Determine the [x, y] coordinate at the center of the cell enclosing the given text.  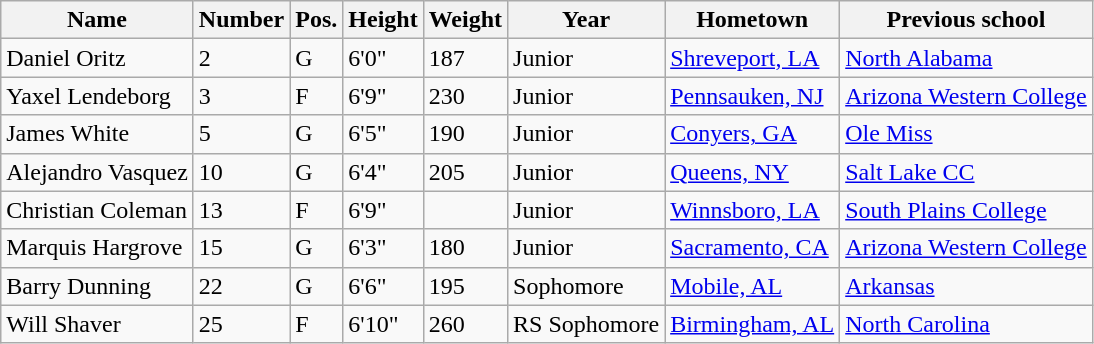
Hometown [752, 20]
5 [241, 134]
6'6" [383, 286]
Number [241, 20]
260 [465, 324]
Sophomore [586, 286]
6'10" [383, 324]
3 [241, 96]
10 [241, 172]
Pos. [316, 20]
Ole Miss [966, 134]
North Alabama [966, 58]
Yaxel Lendeborg [98, 96]
25 [241, 324]
6'4" [383, 172]
Queens, NY [752, 172]
Daniel Oritz [98, 58]
Marquis Hargrove [98, 248]
Conyers, GA [752, 134]
Height [383, 20]
North Carolina [966, 324]
South Plains College [966, 210]
Weight [465, 20]
230 [465, 96]
Pennsauken, NJ [752, 96]
15 [241, 248]
22 [241, 286]
James White [98, 134]
Sacramento, CA [752, 248]
6'3" [383, 248]
187 [465, 58]
Mobile, AL [752, 286]
13 [241, 210]
195 [465, 286]
Will Shaver [98, 324]
Christian Coleman [98, 210]
6'5" [383, 134]
2 [241, 58]
RS Sophomore [586, 324]
180 [465, 248]
Shreveport, LA [752, 58]
Barry Dunning [98, 286]
205 [465, 172]
Birmingham, AL [752, 324]
Salt Lake CC [966, 172]
Alejandro Vasquez [98, 172]
190 [465, 134]
Previous school [966, 20]
6'0" [383, 58]
Arkansas [966, 286]
Name [98, 20]
Year [586, 20]
Winnsboro, LA [752, 210]
